Scan for the cell matching the given text and deliver its [x, y] coordinate at center. 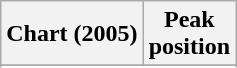
Peak position [189, 34]
Chart (2005) [72, 34]
